Detect which cell encompasses the target text, then output its (X, Y) center coordinate. 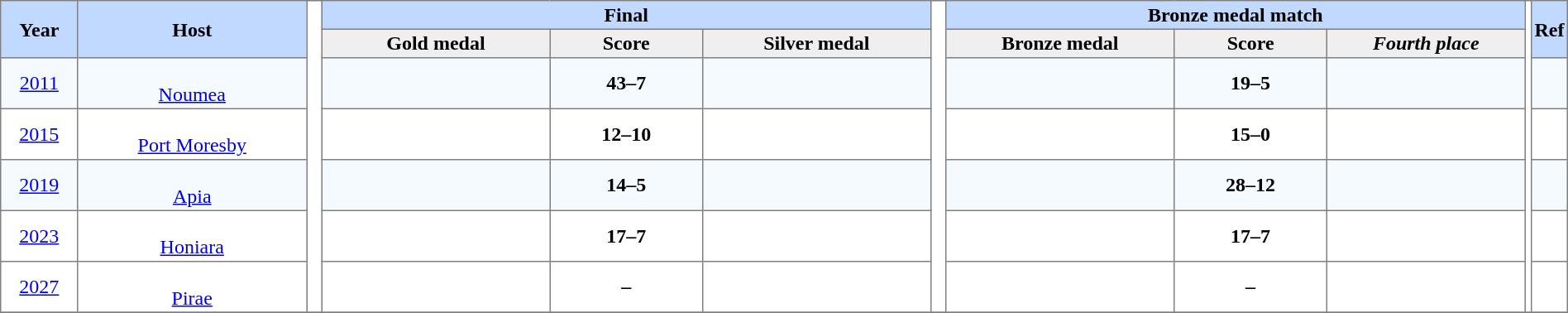
2023 (40, 236)
Final (626, 15)
Year (40, 30)
14–5 (627, 185)
43–7 (627, 84)
2019 (40, 185)
Honiara (192, 236)
28–12 (1250, 185)
Apia (192, 185)
Fourth place (1426, 43)
2011 (40, 84)
2027 (40, 287)
Port Moresby (192, 134)
Pirae (192, 287)
Bronze medal (1060, 43)
15–0 (1250, 134)
19–5 (1250, 84)
Silver medal (816, 43)
2015 (40, 134)
12–10 (627, 134)
Gold medal (436, 43)
Noumea (192, 84)
Bronze medal match (1236, 15)
Host (192, 30)
Ref (1550, 30)
